Capture the cell that displays the provided text and extract its (X, Y) central coordinate. 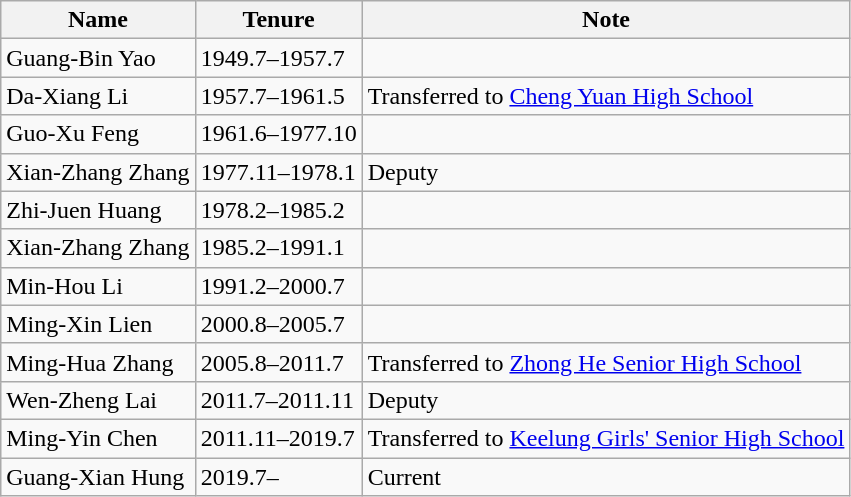
1978.2–1985.2 (278, 210)
Ming-Yin Chen (98, 438)
Guang-Bin Yao (98, 58)
1961.6–1977.10 (278, 134)
Min-Hou Li (98, 286)
Transferred to Cheng Yuan High School (606, 96)
1957.7–1961.5 (278, 96)
2011.7–2011.11 (278, 400)
Transferred to Zhong He Senior High School (606, 362)
2011.11–2019.7 (278, 438)
2005.8–2011.7 (278, 362)
Guo-Xu Feng (98, 134)
Transferred to Keelung Girls' Senior High School (606, 438)
Zhi-Juen Huang (98, 210)
Current (606, 477)
2000.8–2005.7 (278, 324)
Tenure (278, 20)
1977.11–1978.1 (278, 172)
2019.7– (278, 477)
Wen-Zheng Lai (98, 400)
Note (606, 20)
1985.2–1991.1 (278, 248)
Name (98, 20)
Da-Xiang Li (98, 96)
Guang-Xian Hung (98, 477)
Ming-Hua Zhang (98, 362)
Ming-Xin Lien (98, 324)
1949.7–1957.7 (278, 58)
1991.2–2000.7 (278, 286)
